Capture the cell that displays the provided text and extract its [x, y] central coordinate. 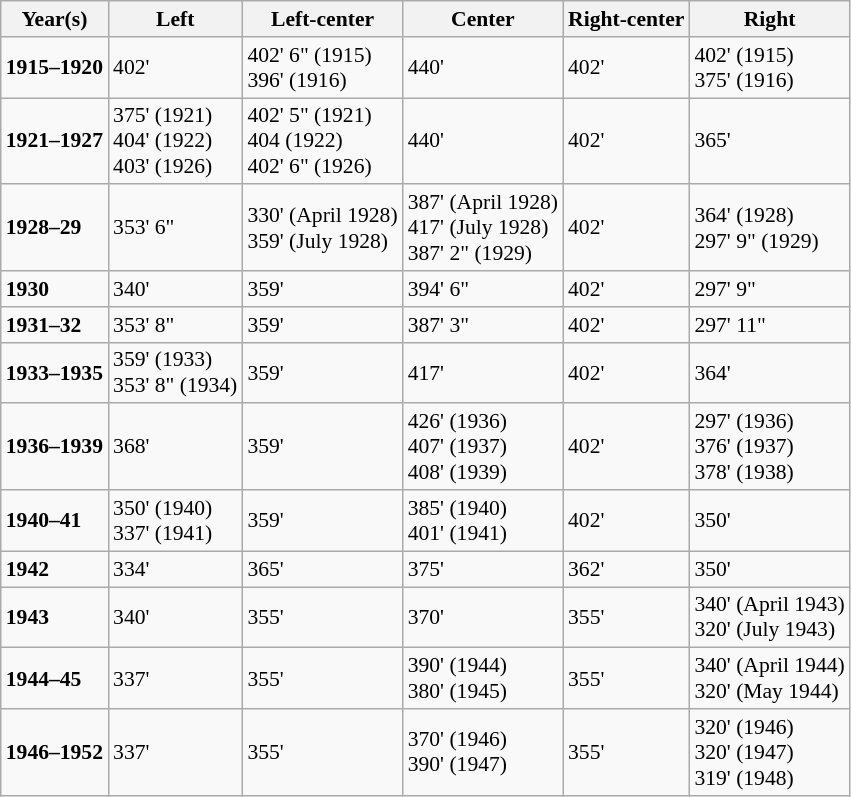
387' 3" [483, 325]
Right-center [626, 19]
402' 6" (1915)396' (1916) [322, 68]
370' (1946)390' (1947) [483, 752]
Year(s) [54, 19]
1931–32 [54, 325]
1930 [54, 289]
1933–1935 [54, 372]
359' (1933)353' 8" (1934) [175, 372]
402' 5" (1921)404 (1922)402' 6" (1926) [322, 142]
1946–1952 [54, 752]
330' (April 1928)359' (July 1928) [322, 228]
364' (1928)297' 9" (1929) [769, 228]
375' [483, 569]
390' (1944)380' (1945) [483, 678]
Left-center [322, 19]
1940–41 [54, 520]
368' [175, 448]
350' (1940)337' (1941) [175, 520]
387' (April 1928)417' (July 1928)387' 2" (1929) [483, 228]
297' (1936)376' (1937)378' (1938) [769, 448]
364' [769, 372]
1921–1927 [54, 142]
Right [769, 19]
1944–45 [54, 678]
1915–1920 [54, 68]
362' [626, 569]
Center [483, 19]
297' 11" [769, 325]
353' 6" [175, 228]
340' (April 1943)320' (July 1943) [769, 618]
340' (April 1944)320' (May 1944) [769, 678]
402' (1915)375' (1916) [769, 68]
370' [483, 618]
417' [483, 372]
297' 9" [769, 289]
426' (1936)407' (1937)408' (1939) [483, 448]
Left [175, 19]
1942 [54, 569]
1936–1939 [54, 448]
394' 6" [483, 289]
334' [175, 569]
320' (1946)320' (1947)319' (1948) [769, 752]
385' (1940)401' (1941) [483, 520]
375' (1921)404' (1922)403' (1926) [175, 142]
1943 [54, 618]
1928–29 [54, 228]
353' 8" [175, 325]
